Return the (X, Y) coordinate for the center point of the cell that contains the specified text.  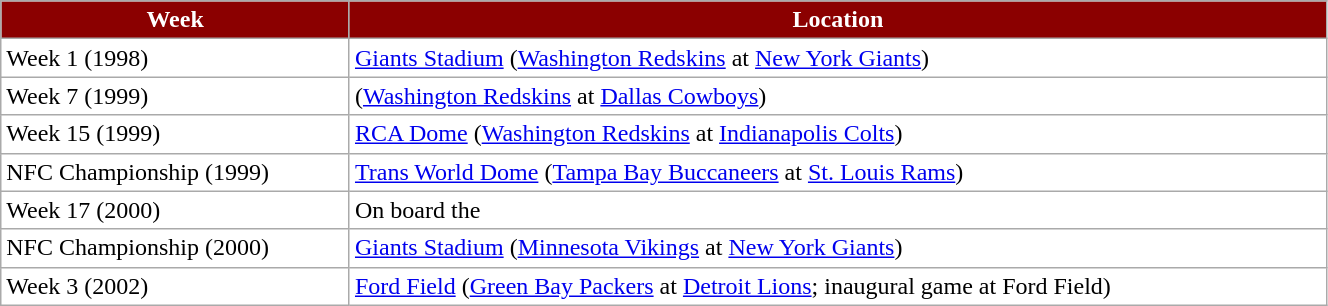
Giants Stadium (Minnesota Vikings at New York Giants) (838, 248)
NFC Championship (2000) (176, 248)
Week 17 (2000) (176, 210)
Week 15 (1999) (176, 134)
On board the (838, 210)
NFC Championship (1999) (176, 172)
Week 7 (1999) (176, 96)
RCA Dome (Washington Redskins at Indianapolis Colts) (838, 134)
Trans World Dome (Tampa Bay Buccaneers at St. Louis Rams) (838, 172)
Week 1 (1998) (176, 58)
Week 3 (2002) (176, 286)
Location (838, 20)
Week (176, 20)
(Washington Redskins at Dallas Cowboys) (838, 96)
Giants Stadium (Washington Redskins at New York Giants) (838, 58)
Ford Field (Green Bay Packers at Detroit Lions; inaugural game at Ford Field) (838, 286)
